Output the (X, Y) coordinate of the center of the cell containing the given text.  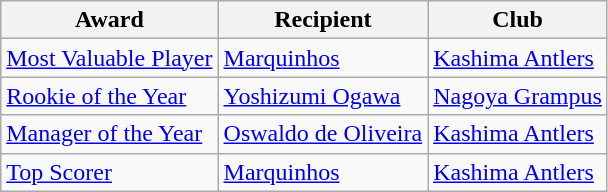
Recipient (323, 20)
Manager of the Year (110, 134)
Club (518, 20)
Most Valuable Player (110, 58)
Award (110, 20)
Nagoya Grampus (518, 96)
Oswaldo de Oliveira (323, 134)
Yoshizumi Ogawa (323, 96)
Top Scorer (110, 172)
Rookie of the Year (110, 96)
